Extract the (X, Y) coordinate from the center of the cell holding the provided text.  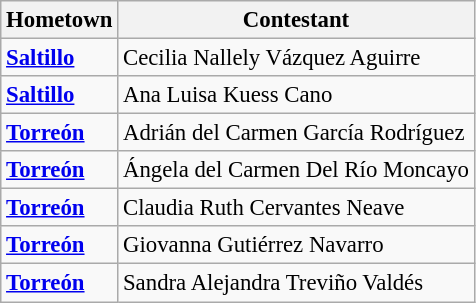
Adrián del Carmen García Rodríguez (296, 133)
Claudia Ruth Cervantes Neave (296, 208)
Giovanna Gutiérrez Navarro (296, 245)
Contestant (296, 20)
Hometown (60, 20)
Cecilia Nallely Vázquez Aguirre (296, 58)
Ángela del Carmen Del Río Moncayo (296, 170)
Ana Luisa Kuess Cano (296, 95)
Sandra Alejandra Treviño Valdés (296, 283)
